Provide the (x, y) coordinate of the cell's center where the given text is located.  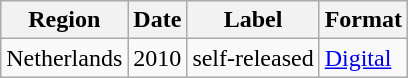
Date (158, 20)
Netherlands (64, 58)
self-released (253, 58)
Format (363, 20)
Digital (363, 58)
Label (253, 20)
Region (64, 20)
2010 (158, 58)
